Detect which cell encompasses the target text, then output its [x, y] center coordinate. 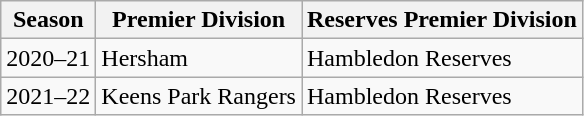
Reserves Premier Division [442, 20]
Hersham [199, 58]
2020–21 [48, 58]
Season [48, 20]
2021–22 [48, 96]
Premier Division [199, 20]
Keens Park Rangers [199, 96]
